Search for the cell housing the specified text and yield its (x, y) center coordinate. 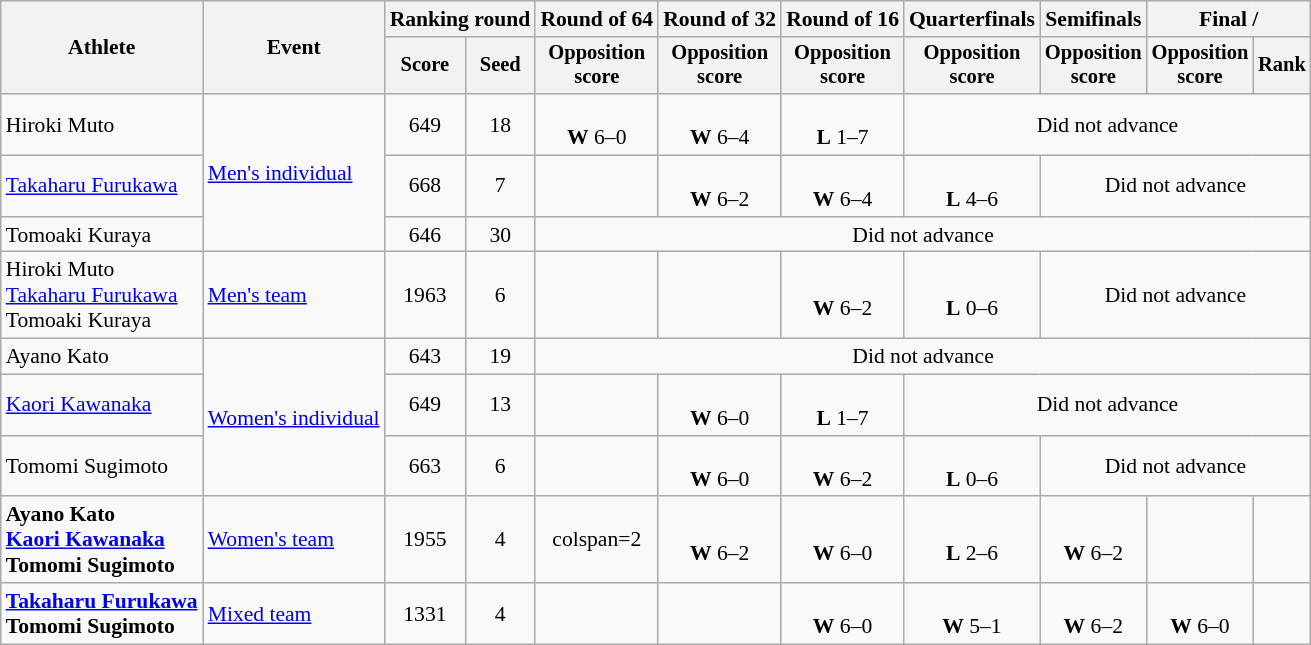
L 2–6 (972, 540)
W 5–1 (972, 614)
Ranking round (460, 19)
18 (500, 124)
Quarterfinals (972, 19)
Athlete (102, 48)
L 4–6 (972, 186)
Takaharu Furukawa (102, 186)
Women's individual (294, 418)
Mixed team (294, 614)
30 (500, 235)
643 (426, 357)
663 (426, 466)
19 (500, 357)
1955 (426, 540)
668 (426, 186)
Final / (1229, 19)
Hiroki Muto (102, 124)
Tomoaki Kuraya (102, 235)
Score (426, 66)
Ayano KatoKaori KawanakaTomomi Sugimoto (102, 540)
colspan=2 (596, 540)
Round of 32 (720, 19)
Hiroki MutoTakaharu FurukawaTomoaki Kuraya (102, 296)
Kaori Kawanaka (102, 406)
Men's team (294, 296)
Seed (500, 66)
Semifinals (1094, 19)
Tomomi Sugimoto (102, 466)
7 (500, 186)
Event (294, 48)
1963 (426, 296)
Rank (1282, 66)
646 (426, 235)
Round of 16 (842, 19)
Men's individual (294, 173)
Takaharu FurukawaTomomi Sugimoto (102, 614)
Round of 64 (596, 19)
13 (500, 406)
Ayano Kato (102, 357)
Women's team (294, 540)
1331 (426, 614)
